Identify which cell holds the provided text, then report its (X, Y) central coordinate. 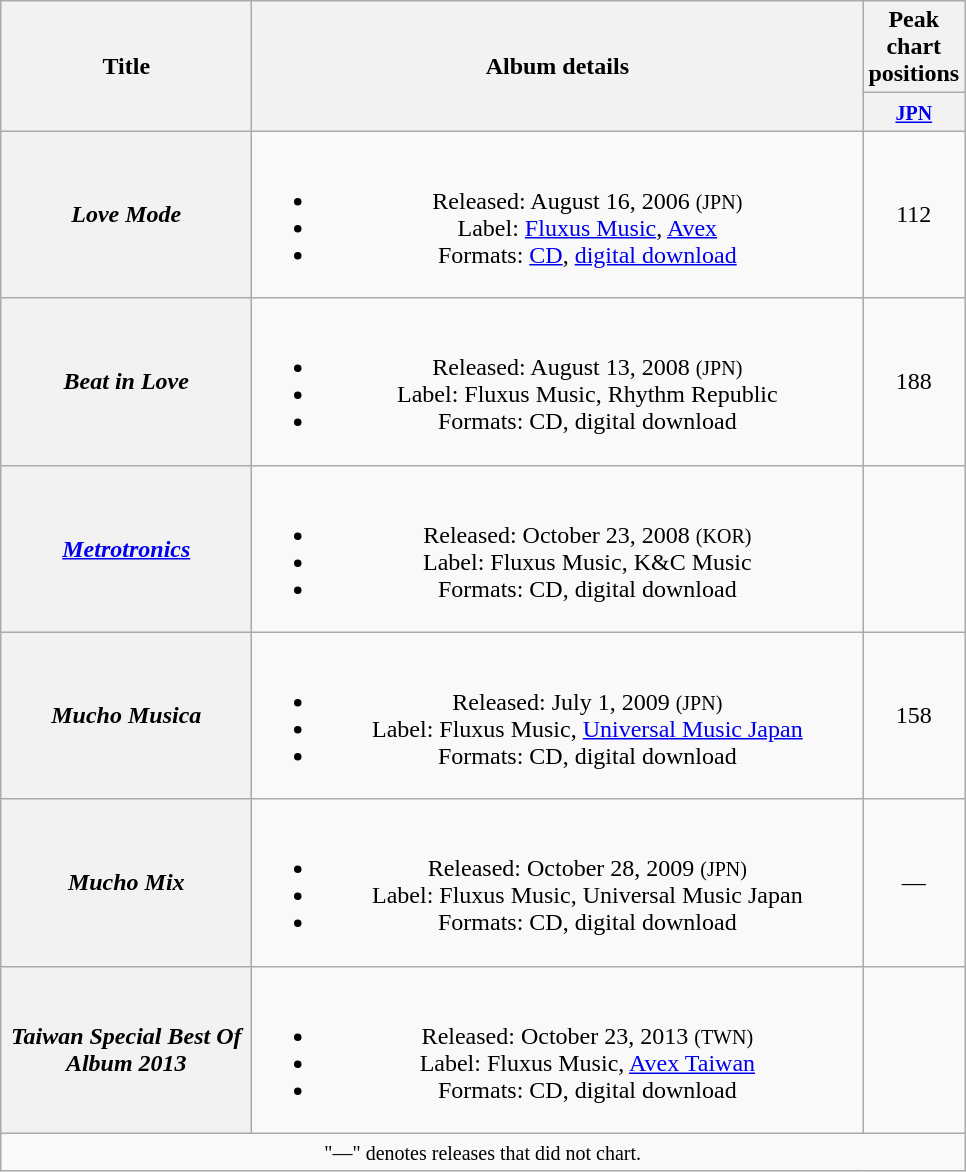
JPN (914, 112)
Released: July 1, 2009 (JPN)Label: Fluxus Music, Universal Music JapanFormats: CD, digital download (558, 716)
Album details (558, 66)
Taiwan Special Best Of Album 2013 (126, 1050)
Peakchartpositions (914, 47)
Released: August 13, 2008 (JPN)Label: Fluxus Music, Rhythm RepublicFormats: CD, digital download (558, 382)
"—" denotes releases that did not chart. (483, 1152)
— (914, 882)
Released: October 23, 2008 (KOR)Label: Fluxus Music, K&C MusicFormats: CD, digital download (558, 548)
112 (914, 214)
Mucho Mix (126, 882)
Love Mode (126, 214)
Released: August 16, 2006 (JPN)Label: Fluxus Music, AvexFormats: CD, digital download (558, 214)
Released: October 23, 2013 (TWN)Label: Fluxus Music, Avex TaiwanFormats: CD, digital download (558, 1050)
Beat in Love (126, 382)
158 (914, 716)
Mucho Musica (126, 716)
Released: October 28, 2009 (JPN)Label: Fluxus Music, Universal Music JapanFormats: CD, digital download (558, 882)
188 (914, 382)
Metrotronics (126, 548)
Title (126, 66)
